Pinpoint the cell where the given text exists, returning its (X, Y) midpoint coordinate. 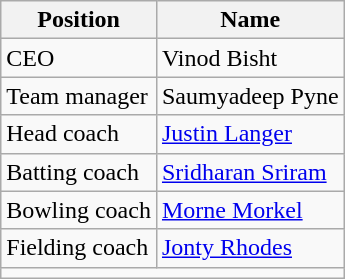
Morne Morkel (250, 210)
Jonty Rhodes (250, 248)
Head coach (79, 134)
Vinod Bisht (250, 58)
Bowling coach (79, 210)
Justin Langer (250, 134)
Name (250, 20)
CEO (79, 58)
Fielding coach (79, 248)
Team manager (79, 96)
Sridharan Sriram (250, 172)
Position (79, 20)
Batting coach (79, 172)
Saumyadeep Pyne (250, 96)
